For the text-containing cell, return its midpoint in [X, Y] coordinate format. 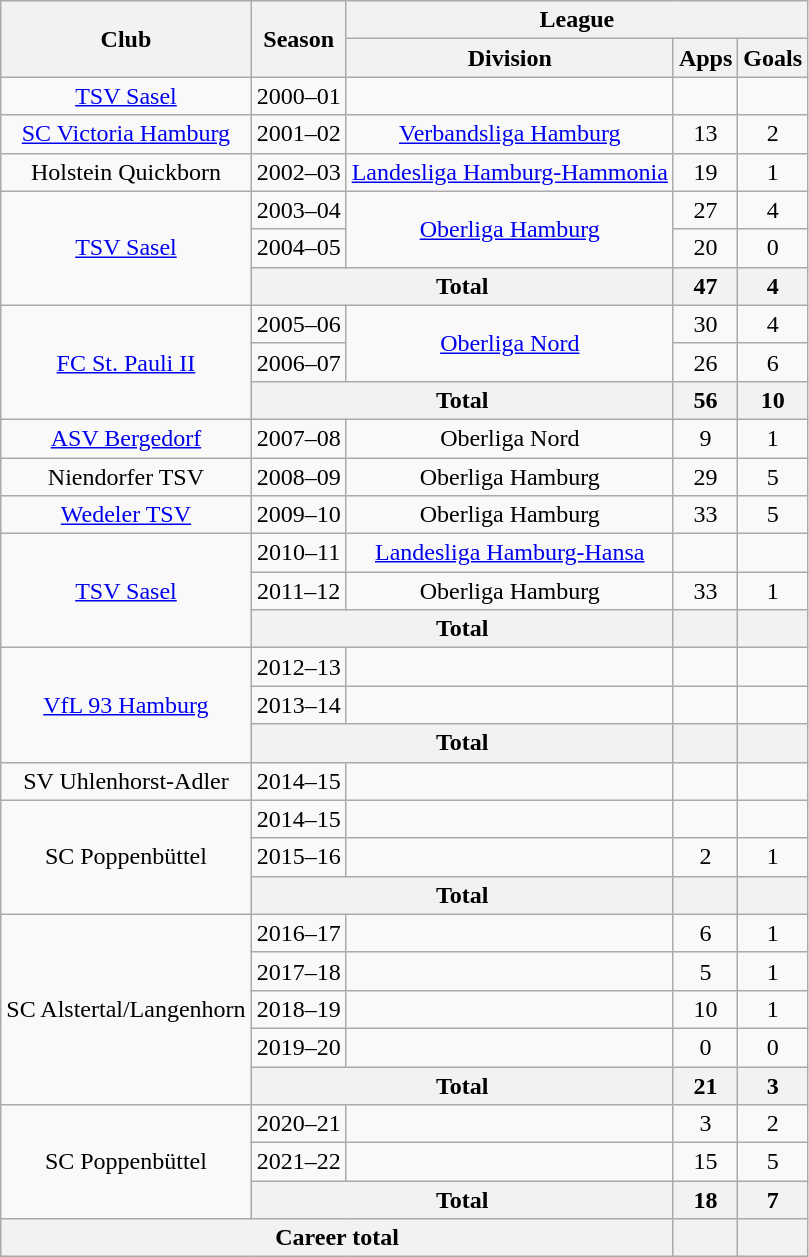
2004–05 [298, 248]
2017–18 [298, 971]
Holstein Quickborn [126, 172]
2007–08 [298, 438]
19 [705, 172]
21 [705, 1085]
2019–20 [298, 1047]
VfL 93 Hamburg [126, 705]
2020–21 [298, 1124]
30 [705, 324]
Verbandsliga Hamburg [510, 134]
2010–11 [298, 553]
Landesliga Hamburg-Hammonia [510, 172]
2002–03 [298, 172]
Club [126, 39]
2008–09 [298, 477]
2018–19 [298, 1009]
Division [510, 58]
Career total [338, 1238]
ASV Bergedorf [126, 438]
Niendorfer TSV [126, 477]
SC Victoria Hamburg [126, 134]
9 [705, 438]
2005–06 [298, 324]
2011–12 [298, 591]
Apps [705, 58]
Landesliga Hamburg-Hansa [510, 553]
SV Uhlenhorst-Adler [126, 781]
2016–17 [298, 933]
15 [705, 1162]
47 [705, 286]
2012–13 [298, 667]
2009–10 [298, 515]
26 [705, 362]
2013–14 [298, 705]
29 [705, 477]
13 [705, 134]
56 [705, 400]
2001–02 [298, 134]
Goals [773, 58]
20 [705, 248]
2006–07 [298, 362]
18 [705, 1200]
SC Alstertal/Langenhorn [126, 1009]
27 [705, 210]
2015–16 [298, 857]
Wedeler TSV [126, 515]
2000–01 [298, 96]
FC St. Pauli II [126, 362]
7 [773, 1200]
League [576, 20]
Season [298, 39]
2021–22 [298, 1162]
2003–04 [298, 210]
